Detect which cell encompasses the target text, then output its [X, Y] center coordinate. 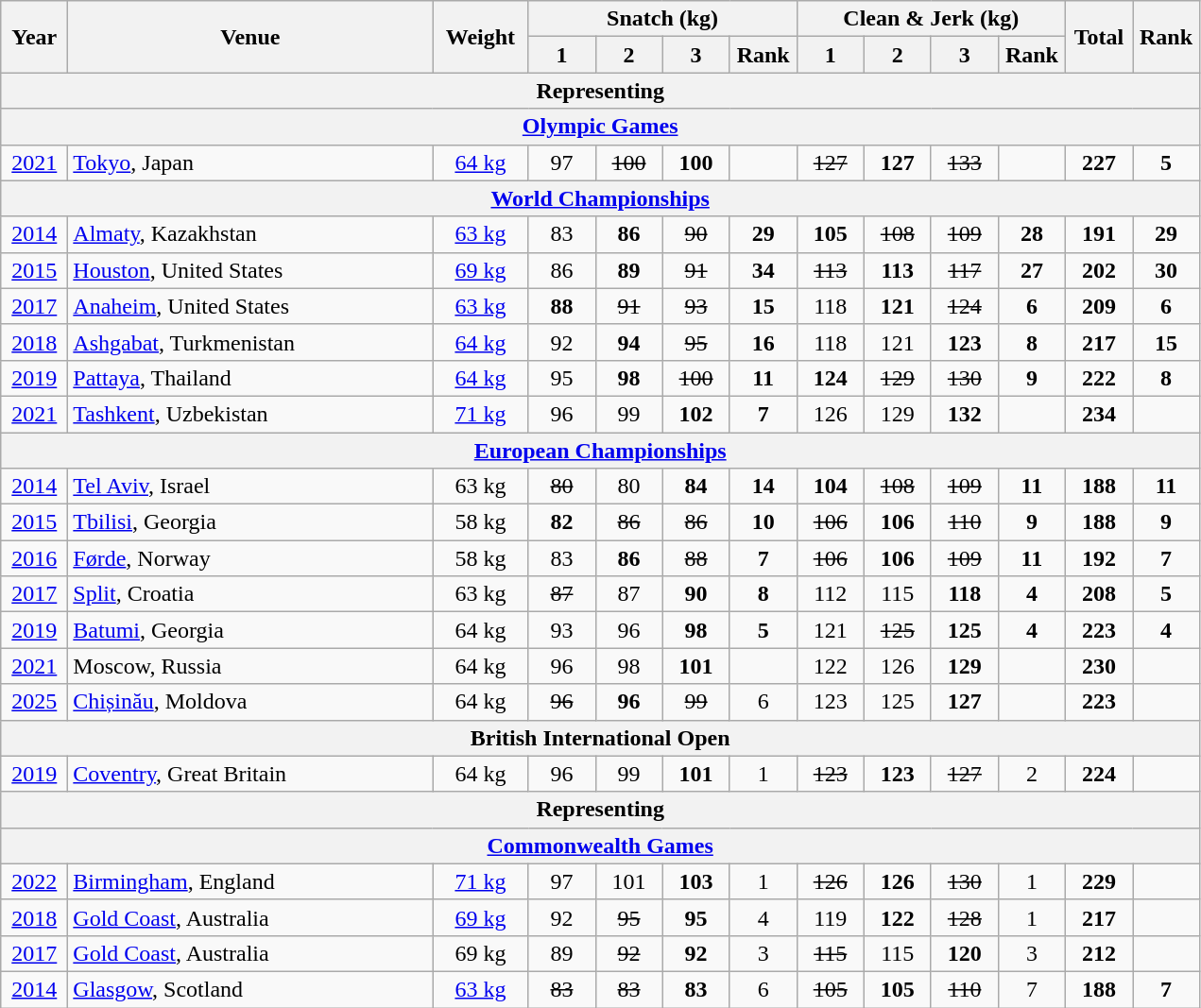
191 [1098, 234]
Glasgow, Scotland [250, 989]
Moscow, Russia [250, 666]
27 [1032, 270]
Batumi, Georgia [250, 630]
132 [964, 414]
World Championships [601, 198]
Anaheim, United States [250, 306]
112 [830, 594]
117 [964, 270]
30 [1166, 270]
208 [1098, 594]
202 [1098, 270]
230 [1098, 666]
119 [830, 917]
128 [964, 917]
Commonwealth Games [601, 846]
Venue [250, 37]
222 [1098, 378]
Tashkent, Uzbekistan [250, 414]
Weight [480, 37]
229 [1098, 881]
Clean & Jerk (kg) [931, 19]
Ashgabat, Turkmenistan [250, 342]
European Championships [601, 451]
16 [763, 342]
227 [1098, 162]
102 [695, 414]
212 [1098, 953]
Almaty, Kazakhstan [250, 234]
Tbilisi, Georgia [250, 522]
2022 [34, 881]
34 [763, 270]
224 [1098, 774]
103 [695, 881]
10 [763, 522]
14 [763, 487]
Total [1098, 37]
Split, Croatia [250, 594]
82 [561, 522]
Førde, Norway [250, 558]
British International Open [601, 738]
192 [1098, 558]
Tel Aviv, Israel [250, 487]
Snatch (kg) [662, 19]
Coventry, Great Britain [250, 774]
2025 [34, 702]
104 [830, 487]
Year [34, 37]
84 [695, 487]
Pattaya, Thailand [250, 378]
Tokyo, Japan [250, 162]
120 [964, 953]
28 [1032, 234]
209 [1098, 306]
133 [964, 162]
Chișinău, Moldova [250, 702]
2016 [34, 558]
Birmingham, England [250, 881]
234 [1098, 414]
94 [629, 342]
Houston, United States [250, 270]
Olympic Games [601, 127]
